Identify which cell holds the provided text, then report its [X, Y] central coordinate. 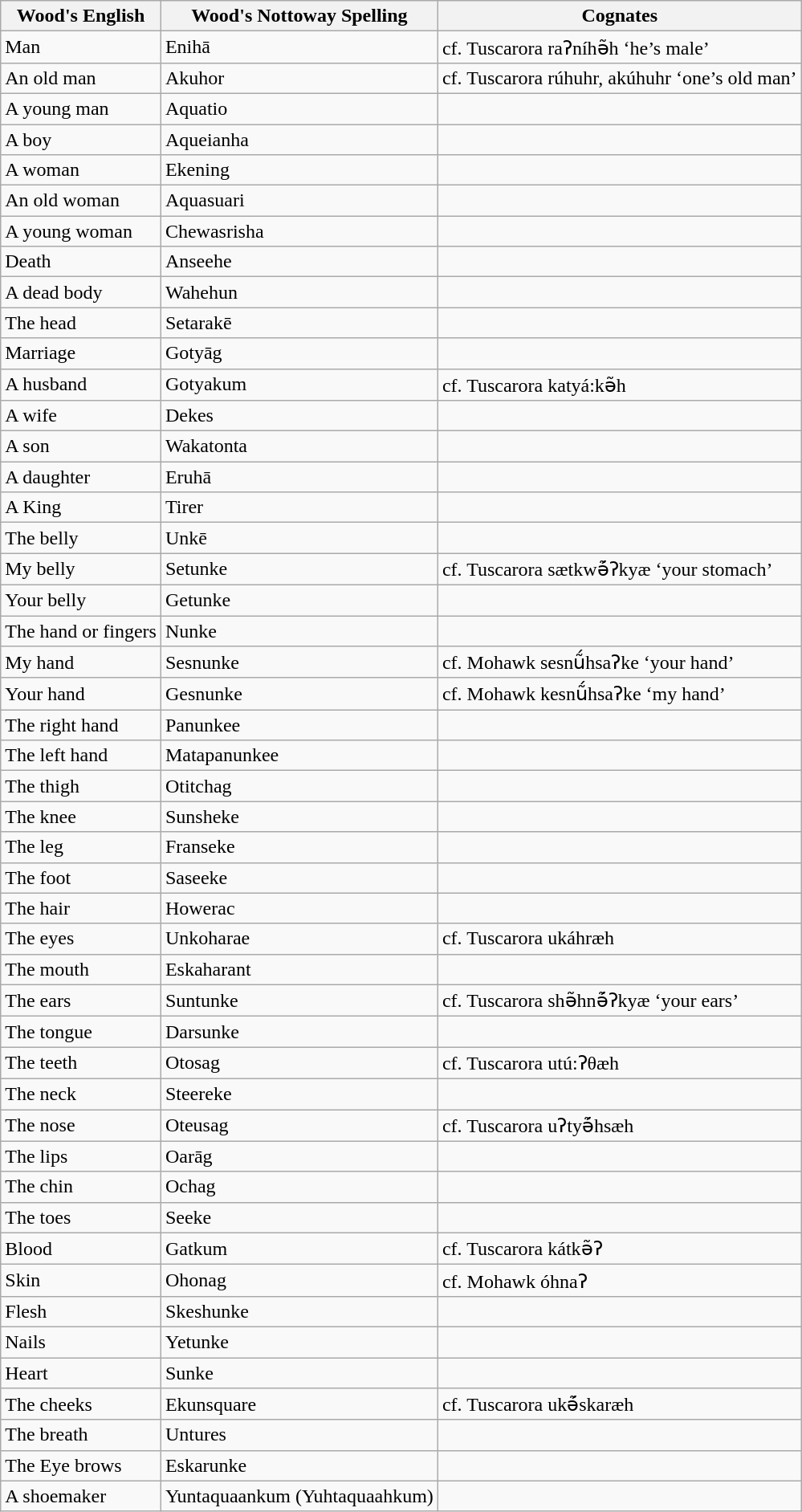
Anseehe [299, 262]
cf. Mohawk óhnaʔ [620, 1281]
The leg [81, 847]
Nunke [299, 630]
Sunke [299, 1372]
Gotyakum [299, 385]
Marriage [81, 353]
Suntunke [299, 1001]
Oarāg [299, 1156]
Flesh [81, 1311]
Saseeke [299, 878]
Aquatio [299, 108]
A wife [81, 416]
The eyes [81, 939]
Howerac [299, 908]
cf. Tuscarora ukáhræh [620, 939]
cf. Tuscarora uʔtyə̃́hsæh [620, 1126]
The left hand [81, 756]
A young man [81, 108]
Ekunsquare [299, 1404]
Getunke [299, 600]
The teeth [81, 1063]
Aqueianha [299, 139]
Chewasrisha [299, 231]
cf. Tuscarora utú:ʔθæh [620, 1063]
Ohonag [299, 1281]
Wood's Nottoway Spelling [299, 16]
cf. Tuscarora ukə̃́skaræh [620, 1404]
The thigh [81, 786]
The belly [81, 538]
The neck [81, 1094]
Sunsheke [299, 817]
Setarakē [299, 323]
Matapanunkee [299, 756]
Tirer [299, 507]
The tongue [81, 1032]
An old woman [81, 201]
My belly [81, 569]
Unkē [299, 538]
Akuhor [299, 78]
cf. Tuscarora rúhuhr, akúhuhr ‘one’s old man’ [620, 78]
A husband [81, 385]
The ears [81, 1001]
Unkoharae [299, 939]
cf. Mohawk sesnṹhsaʔke ‘your hand’ [620, 662]
Panunkee [299, 725]
Nails [81, 1342]
Skin [81, 1281]
Oteusag [299, 1126]
The head [81, 323]
Eskarunke [299, 1465]
Sesnunke [299, 662]
Otitchag [299, 786]
The cheeks [81, 1404]
Untures [299, 1435]
Aquasuari [299, 201]
A King [81, 507]
Otosag [299, 1063]
The lips [81, 1156]
cf. Mohawk kesnṹhsaʔke ‘my hand’ [620, 694]
Eruhā [299, 477]
A son [81, 446]
Yuntaquaankum (Yuhtaquaahkum) [299, 1496]
cf. Tuscarora sætkwə̃́ʔkyæ ‘your stomach’ [620, 569]
Cognates [620, 16]
cf. Tuscarora katyá:kə̃h [620, 385]
Eskaharant [299, 969]
Death [81, 262]
Blood [81, 1249]
My hand [81, 662]
The Eye brows [81, 1465]
A shoemaker [81, 1496]
Gatkum [299, 1249]
The hand or fingers [81, 630]
The right hand [81, 725]
Man [81, 47]
Dekes [299, 416]
Yetunke [299, 1342]
A boy [81, 139]
cf. Tuscarora shə̃hnə̃́ʔkyæ ‘your ears’ [620, 1001]
Seeke [299, 1217]
The hair [81, 908]
Skeshunke [299, 1311]
The breath [81, 1435]
Gotyāg [299, 353]
The toes [81, 1217]
Your hand [81, 694]
A young woman [81, 231]
Your belly [81, 600]
Wood's English [81, 16]
Steereke [299, 1094]
Franseke [299, 847]
An old man [81, 78]
Ochag [299, 1187]
Gesnunke [299, 694]
Enihā [299, 47]
A daughter [81, 477]
The chin [81, 1187]
The mouth [81, 969]
The nose [81, 1126]
Wakatonta [299, 446]
Heart [81, 1372]
Darsunke [299, 1032]
The knee [81, 817]
cf. Tuscarora kátkə̃ʔ [620, 1249]
Ekening [299, 170]
cf. Tuscarora raʔníhə̃h ‘he’s male’ [620, 47]
Wahehun [299, 292]
Setunke [299, 569]
A dead body [81, 292]
The foot [81, 878]
A woman [81, 170]
